Detect which cell encompasses the target text, then output its [X, Y] center coordinate. 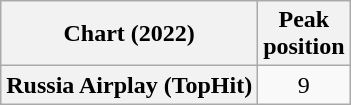
Peakposition [304, 34]
9 [304, 85]
Chart (2022) [130, 34]
Russia Airplay (TopHit) [130, 85]
